Capture the cell that displays the provided text and extract its [x, y] central coordinate. 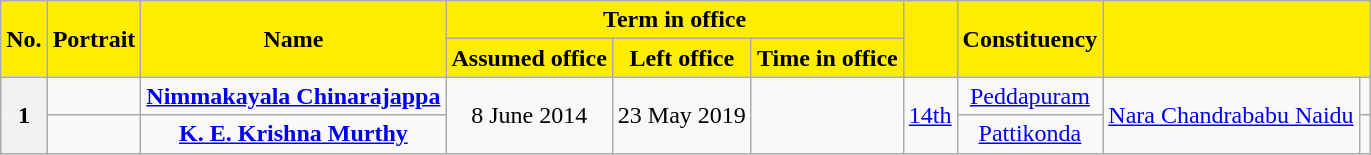
Peddapuram [1030, 96]
Pattikonda [1030, 134]
Name [294, 39]
23 May 2019 [682, 115]
Portrait [94, 39]
Term in office [674, 20]
Nara Chandrababu Naidu [1231, 115]
Nimmakayala Chinarajappa [294, 96]
8 June 2014 [529, 115]
Constituency [1030, 39]
Time in office [827, 58]
14th [930, 115]
Assumed office [529, 58]
1 [24, 115]
Left office [682, 58]
K. E. Krishna Murthy [294, 134]
No. [24, 39]
